Return [x, y] of the center of cell containing provided text 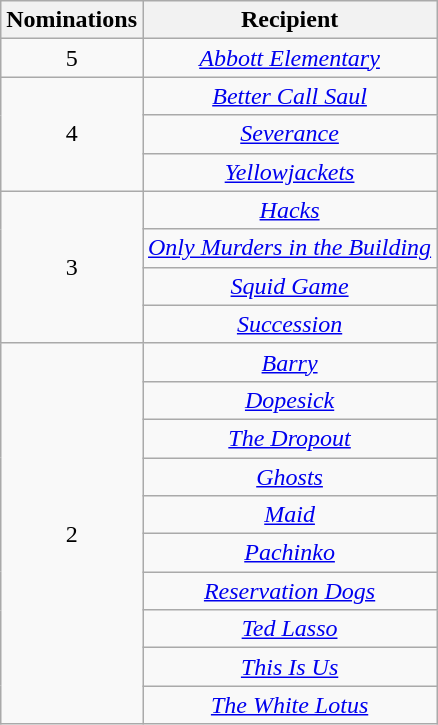
Only Murders in the Building [289, 248]
The Dropout [289, 438]
The White Lotus [289, 705]
Better Call Saul [289, 96]
Dopesick [289, 400]
This Is Us [289, 667]
Squid Game [289, 286]
Maid [289, 515]
Ted Lasso [289, 629]
Reservation Dogs [289, 591]
Pachinko [289, 553]
Yellowjackets [289, 172]
Nominations [72, 20]
Recipient [289, 20]
Ghosts [289, 477]
4 [72, 134]
Severance [289, 134]
Hacks [289, 210]
Barry [289, 362]
2 [72, 534]
5 [72, 58]
Succession [289, 324]
3 [72, 267]
Abbott Elementary [289, 58]
